Determine the [X, Y] coordinate at the center of the cell enclosing the given text.  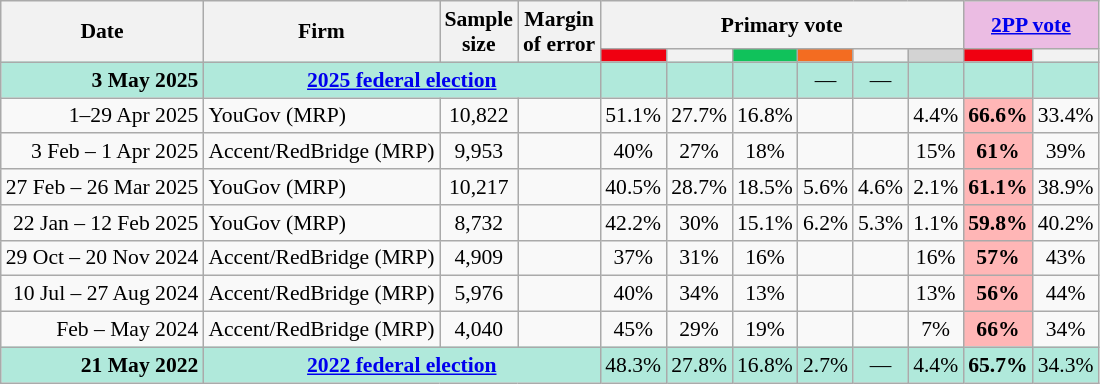
40.2% [1066, 223]
10,822 [479, 116]
45% [633, 330]
48.3% [633, 365]
2022 federal election [402, 365]
44% [1066, 294]
3 May 2025 [102, 80]
65.7% [998, 365]
Marginof error [559, 32]
37% [633, 258]
51.1% [633, 116]
29 Oct – 20 Nov 2024 [102, 258]
42.2% [633, 223]
5.3% [880, 223]
27.7% [699, 116]
29% [699, 330]
30% [699, 223]
9,953 [479, 152]
2025 federal election [402, 80]
1.1% [936, 223]
39% [1066, 152]
6.2% [826, 223]
59.8% [998, 223]
3 Feb – 1 Apr 2025 [102, 152]
15.1% [765, 223]
1–29 Apr 2025 [102, 116]
Primary vote [782, 25]
66.6% [998, 116]
38.9% [1066, 187]
10 Jul – 27 Aug 2024 [102, 294]
Samplesize [479, 32]
18% [765, 152]
27 Feb – 26 Mar 2025 [102, 187]
33.4% [1066, 116]
15% [936, 152]
28.7% [699, 187]
40.5% [633, 187]
57% [998, 258]
61.1% [998, 187]
43% [1066, 258]
7% [936, 330]
21 May 2022 [102, 365]
27% [699, 152]
Firm [321, 32]
2.1% [936, 187]
18.5% [765, 187]
2PP vote [1030, 25]
4,040 [479, 330]
Date [102, 32]
Feb – May 2024 [102, 330]
4,909 [479, 258]
61% [998, 152]
19% [765, 330]
27.8% [699, 365]
5.6% [826, 187]
8,732 [479, 223]
34.3% [1066, 365]
5,976 [479, 294]
10,217 [479, 187]
31% [699, 258]
66% [998, 330]
2.7% [826, 365]
22 Jan – 12 Feb 2025 [102, 223]
56% [998, 294]
4.6% [880, 187]
